Find where the given text appears and provide that cell's center as [x, y] coordinate. 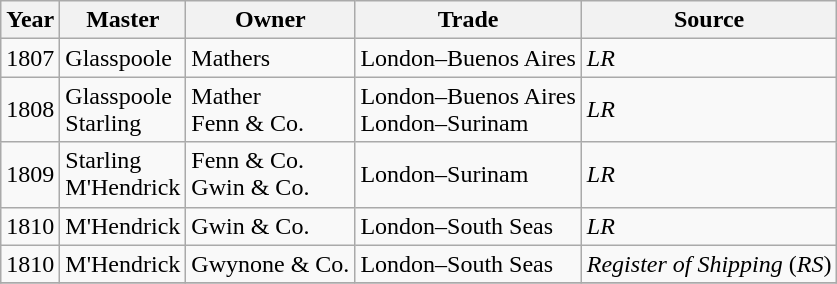
1808 [30, 110]
1809 [30, 174]
Fenn & Co.Gwin & Co. [270, 174]
Glasspoole [123, 58]
1807 [30, 58]
StarlingM'Hendrick [123, 174]
London–Buenos AiresLondon–Surinam [468, 110]
Source [709, 20]
Master [123, 20]
Trade [468, 20]
Register of Shipping (RS) [709, 264]
Gwynone & Co. [270, 264]
Gwin & Co. [270, 226]
GlasspooleStarling [123, 110]
London–Buenos Aires [468, 58]
MatherFenn & Co. [270, 110]
Mathers [270, 58]
London–Surinam [468, 174]
Owner [270, 20]
Year [30, 20]
